Capture the cell that displays the provided text and extract its (x, y) central coordinate. 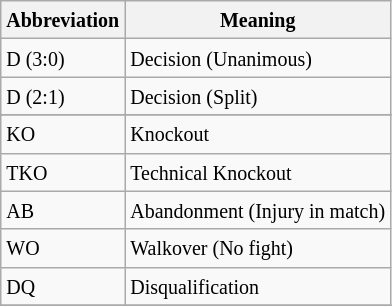
Decision (Unanimous) (258, 58)
DQ (63, 286)
KO (63, 134)
WO (63, 248)
Disqualification (258, 286)
D (3:0) (63, 58)
Abandonment (Injury in match) (258, 210)
TKO (63, 172)
D (2:1) (63, 96)
Decision (Split) (258, 96)
Abbreviation (63, 20)
AB (63, 210)
Knockout (258, 134)
Meaning (258, 20)
Technical Knockout (258, 172)
Walkover (No fight) (258, 248)
